Locate the cell with the specified text and output its (x, y) center coordinate. 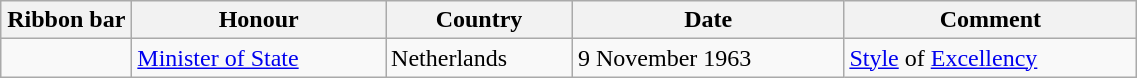
Comment (990, 20)
Style of Excellency (990, 58)
Ribbon bar (66, 20)
Date (708, 20)
Netherlands (480, 58)
Honour (259, 20)
9 November 1963 (708, 58)
Minister of State (259, 58)
Country (480, 20)
